Capture the cell that displays the provided text and extract its (X, Y) central coordinate. 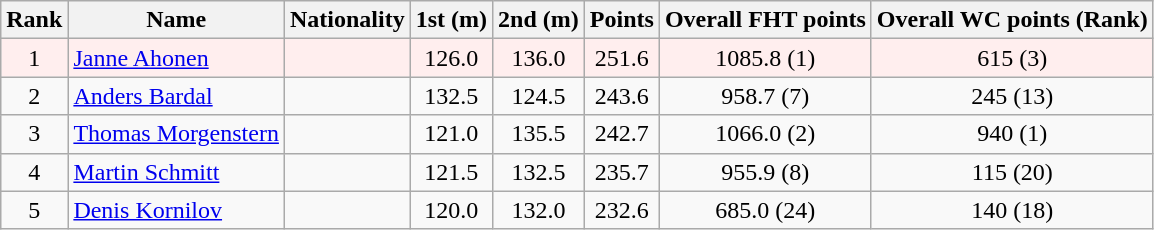
132.0 (539, 210)
251.6 (622, 58)
Overall WC points (Rank) (1012, 20)
1st (m) (451, 20)
Anders Bardal (176, 96)
958.7 (7) (765, 96)
115 (20) (1012, 172)
135.5 (539, 134)
940 (1) (1012, 134)
1066.0 (2) (765, 134)
Denis Kornilov (176, 210)
126.0 (451, 58)
5 (34, 210)
136.0 (539, 58)
Name (176, 20)
232.6 (622, 210)
1 (34, 58)
685.0 (24) (765, 210)
121.5 (451, 172)
121.0 (451, 134)
Points (622, 20)
124.5 (539, 96)
2nd (m) (539, 20)
235.7 (622, 172)
Rank (34, 20)
Martin Schmitt (176, 172)
955.9 (8) (765, 172)
1085.8 (1) (765, 58)
Overall FHT points (765, 20)
2 (34, 96)
4 (34, 172)
120.0 (451, 210)
Nationality (347, 20)
245 (13) (1012, 96)
Janne Ahonen (176, 58)
140 (18) (1012, 210)
242.7 (622, 134)
615 (3) (1012, 58)
3 (34, 134)
Thomas Morgenstern (176, 134)
243.6 (622, 96)
